Identify which cell holds the provided text, then report its [X, Y] central coordinate. 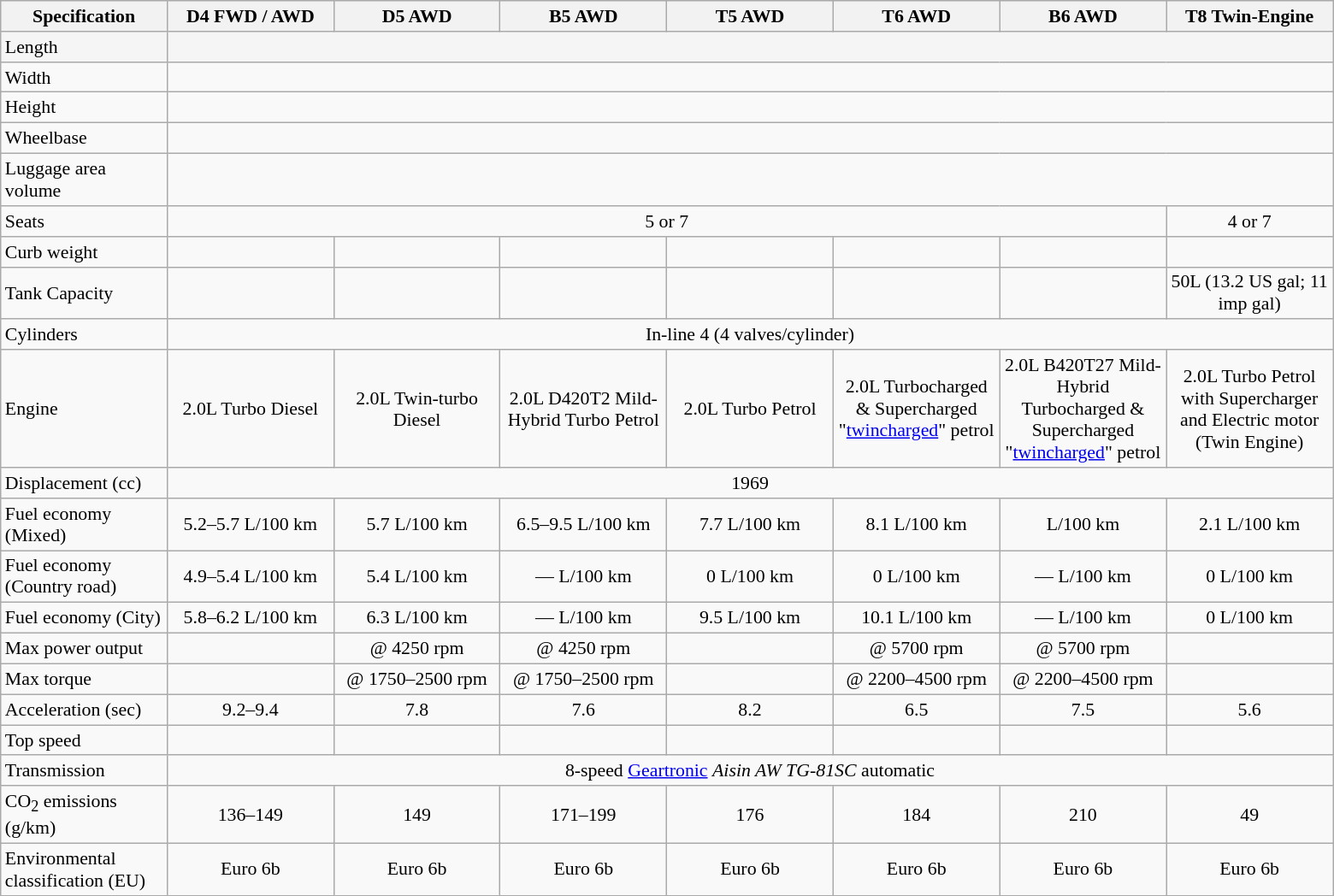
6.5–9.5 L/100 km [583, 523]
2.0L Twin-turbo Diesel [417, 408]
6.5 [917, 710]
176 [751, 814]
Length [84, 46]
CO2 emissions (g/km) [84, 814]
8.2 [751, 710]
Fuel economy (Mixed) [84, 523]
2.0L D420T2 Mild-Hybrid Turbo Petrol [583, 408]
Wheelbase [84, 138]
Environmental classification (EU) [84, 869]
5.2–5.7 L/100 km [250, 523]
T5 AWD [751, 15]
Max power output [84, 648]
2.0L Turbo Diesel [250, 408]
2.1 L/100 km [1250, 523]
Specification [84, 15]
Acceleration (sec) [84, 710]
T6 AWD [917, 15]
50L (13.2 US gal; 11 imp gal) [1250, 292]
2.0L Turbo Petrol [751, 408]
7.6 [583, 710]
8-speed Geartronic Aisin AW TG-81SC automatic [749, 770]
184 [917, 814]
5.4 L/100 km [417, 576]
Top speed [84, 740]
L/100 km [1083, 523]
7.5 [1083, 710]
Luggage area volume [84, 180]
8.1 L/100 km [917, 523]
5.6 [1250, 710]
Seats [84, 221]
2.0L Turbocharged & Supercharged "twincharged" petrol [917, 408]
136–149 [250, 814]
9.2–9.4 [250, 710]
In-line 4 (4 valves/cylinder) [749, 334]
2.0L Turbo Petrol with Supercharger and Electric motor (Twin Engine) [1250, 408]
5.7 L/100 km [417, 523]
149 [417, 814]
Engine [84, 408]
5 or 7 [666, 221]
10.1 L/100 km [917, 617]
Max torque [84, 679]
4 or 7 [1250, 221]
B5 AWD [583, 15]
Width [84, 77]
49 [1250, 814]
D4 FWD / AWD [250, 15]
Tank Capacity [84, 292]
1969 [749, 482]
210 [1083, 814]
Height [84, 107]
7.8 [417, 710]
B6 AWD [1083, 15]
D5 AWD [417, 15]
Fuel economy (City) [84, 617]
Transmission [84, 770]
5.8–6.2 L/100 km [250, 617]
6.3 L/100 km [417, 617]
7.7 L/100 km [751, 523]
Cylinders [84, 334]
2.0L B420T27 Mild-Hybrid Turbocharged & Supercharged "twincharged" petrol [1083, 408]
T8 Twin-Engine [1250, 15]
Curb weight [84, 251]
Fuel economy (Country road) [84, 576]
Displacement (cc) [84, 482]
4.9–5.4 L/100 km [250, 576]
9.5 L/100 km [751, 617]
171–199 [583, 814]
